Find where the given text appears and provide that cell's center as [x, y] coordinate. 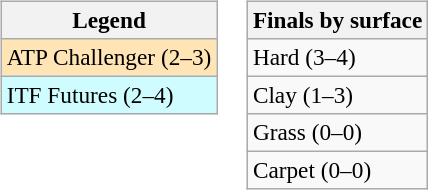
ATP Challenger (2–3) [108, 57]
Grass (0–0) [337, 133]
Carpet (0–0) [337, 171]
Finals by surface [337, 20]
Hard (3–4) [337, 57]
ITF Futures (2–4) [108, 95]
Legend [108, 20]
Clay (1–3) [337, 95]
